Detect which cell encompasses the target text, then output its [x, y] center coordinate. 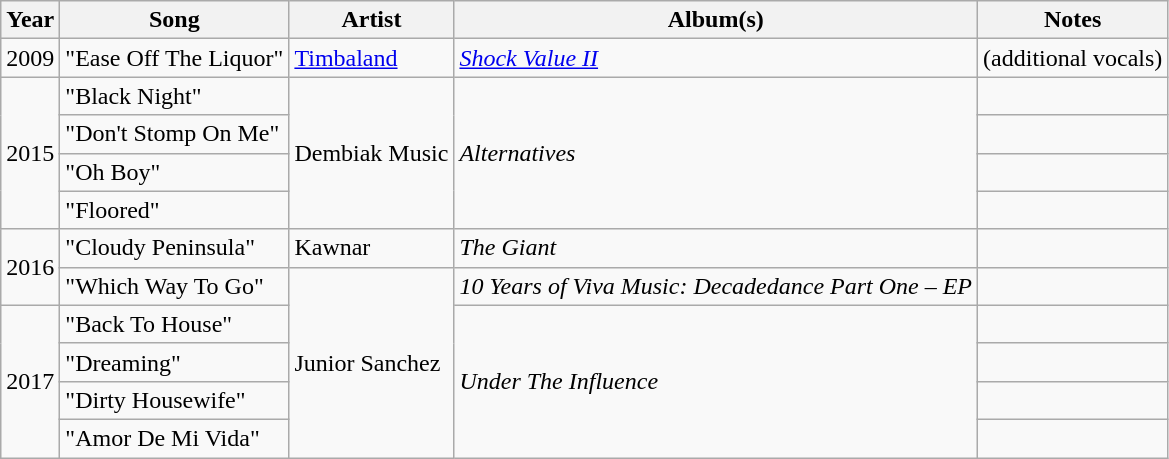
Artist [372, 20]
(additional vocals) [1073, 58]
2017 [30, 381]
10 Years of Viva Music: Decadedance Part One – EP [716, 286]
Dembiak Music [372, 153]
2016 [30, 267]
Kawnar [372, 248]
"Which Way To Go" [174, 286]
"Ease Off The Liquor" [174, 58]
2015 [30, 153]
"Back To House" [174, 324]
"Black Night" [174, 96]
Timbaland [372, 58]
"Floored" [174, 210]
The Giant [716, 248]
"Dreaming" [174, 362]
2009 [30, 58]
Junior Sanchez [372, 362]
Album(s) [716, 20]
"Don't Stomp On Me" [174, 134]
Song [174, 20]
Under The Influence [716, 381]
Year [30, 20]
Alternatives [716, 153]
"Amor De Mi Vida" [174, 438]
"Oh Boy" [174, 172]
Shock Value II [716, 58]
"Cloudy Peninsula" [174, 248]
"Dirty Housewife" [174, 400]
Notes [1073, 20]
